Determine the [x, y] coordinate at the center of the cell enclosing the given text.  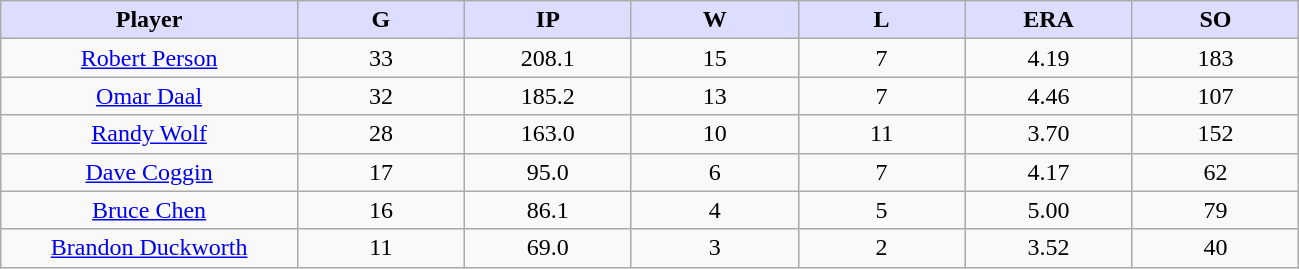
6 [714, 172]
5.00 [1048, 210]
SO [1216, 20]
16 [380, 210]
ERA [1048, 20]
Brandon Duckworth [150, 248]
5 [882, 210]
208.1 [548, 58]
15 [714, 58]
3.70 [1048, 134]
40 [1216, 248]
79 [1216, 210]
4.46 [1048, 96]
Randy Wolf [150, 134]
17 [380, 172]
Bruce Chen [150, 210]
69.0 [548, 248]
152 [1216, 134]
13 [714, 96]
95.0 [548, 172]
32 [380, 96]
163.0 [548, 134]
33 [380, 58]
3.52 [1048, 248]
L [882, 20]
183 [1216, 58]
Omar Daal [150, 96]
86.1 [548, 210]
4.19 [1048, 58]
107 [1216, 96]
G [380, 20]
185.2 [548, 96]
4.17 [1048, 172]
62 [1216, 172]
Robert Person [150, 58]
4 [714, 210]
28 [380, 134]
3 [714, 248]
Dave Coggin [150, 172]
W [714, 20]
Player [150, 20]
2 [882, 248]
10 [714, 134]
IP [548, 20]
